For the text-containing cell, return its midpoint in (X, Y) coordinate format. 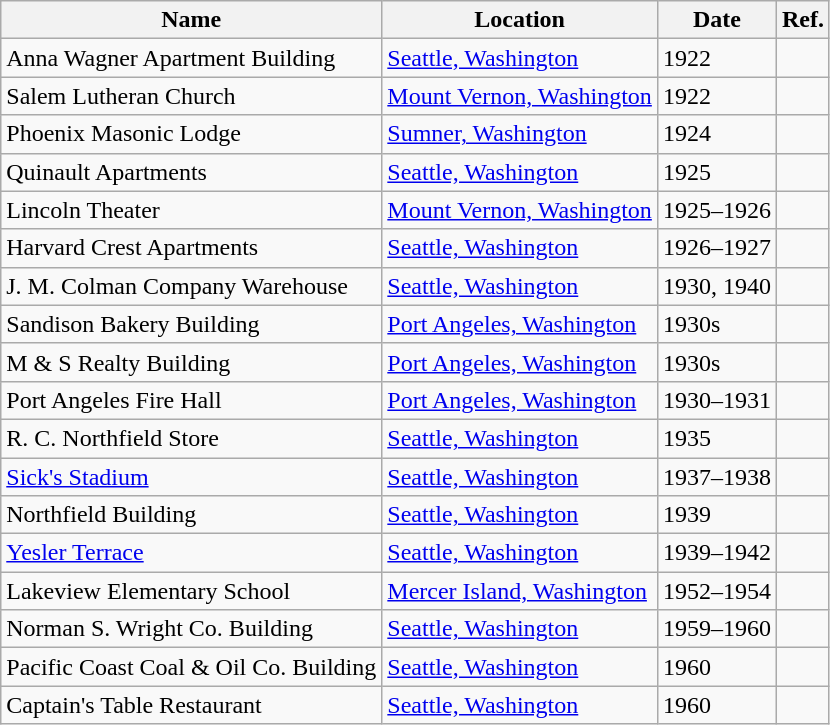
R. C. Northfield Store (192, 438)
Lakeview Elementary School (192, 591)
1959–1960 (716, 629)
1925–1926 (716, 210)
Harvard Crest Apartments (192, 248)
Port Angeles Fire Hall (192, 400)
Date (716, 20)
Yesler Terrace (192, 553)
Mercer Island, Washington (520, 591)
1930, 1940 (716, 286)
Sandison Bakery Building (192, 324)
1925 (716, 172)
Lincoln Theater (192, 210)
1930–1931 (716, 400)
1939–1942 (716, 553)
Captain's Table Restaurant (192, 705)
M & S Realty Building (192, 362)
1935 (716, 438)
Sick's Stadium (192, 477)
1952–1954 (716, 591)
Norman S. Wright Co. Building (192, 629)
Pacific Coast Coal & Oil Co. Building (192, 667)
Sumner, Washington (520, 134)
Anna Wagner Apartment Building (192, 58)
Quinault Apartments (192, 172)
Phoenix Masonic Lodge (192, 134)
Salem Lutheran Church (192, 96)
1926–1927 (716, 248)
1939 (716, 515)
Ref. (802, 20)
Location (520, 20)
1937–1938 (716, 477)
J. M. Colman Company Warehouse (192, 286)
Name (192, 20)
Northfield Building (192, 515)
1924 (716, 134)
